Detect which cell encompasses the target text, then output its [x, y] center coordinate. 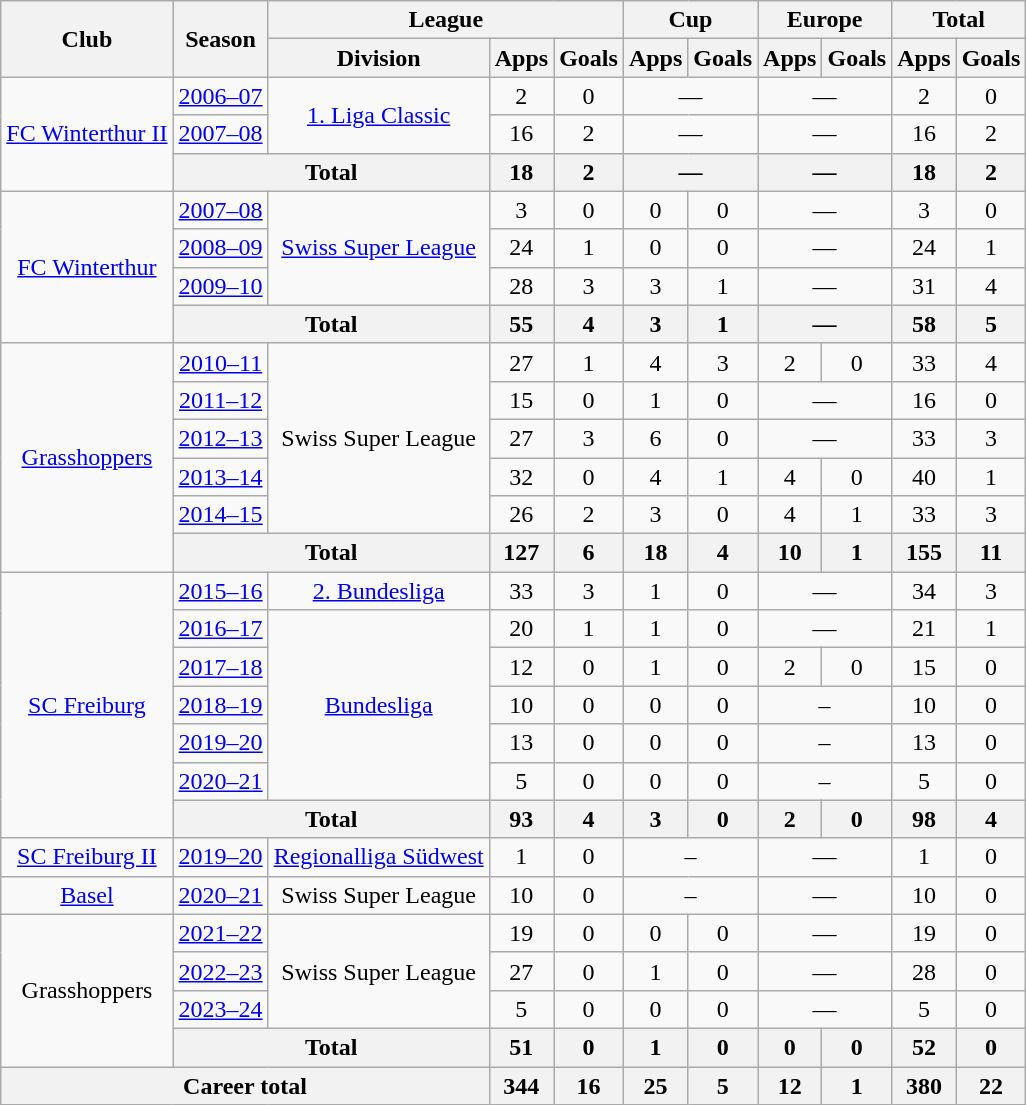
Europe [825, 20]
FC Winterthur II [87, 134]
2013–14 [220, 477]
2010–11 [220, 362]
Division [378, 58]
Season [220, 39]
1. Liga Classic [378, 115]
127 [521, 553]
32 [521, 477]
Cup [690, 20]
2021–22 [220, 933]
2008–09 [220, 248]
2023–24 [220, 1009]
Club [87, 39]
31 [924, 286]
SC Freiburg II [87, 857]
2014–15 [220, 515]
Career total [245, 1085]
2017–18 [220, 667]
55 [521, 324]
58 [924, 324]
SC Freiburg [87, 705]
FC Winterthur [87, 267]
51 [521, 1047]
93 [521, 819]
22 [991, 1085]
2015–16 [220, 591]
2012–13 [220, 438]
155 [924, 553]
2016–17 [220, 629]
25 [655, 1085]
21 [924, 629]
11 [991, 553]
2022–23 [220, 971]
34 [924, 591]
26 [521, 515]
2. Bundesliga [378, 591]
2011–12 [220, 400]
380 [924, 1085]
Bundesliga [378, 705]
52 [924, 1047]
20 [521, 629]
Regionalliga Südwest [378, 857]
2006–07 [220, 96]
League [446, 20]
40 [924, 477]
2009–10 [220, 286]
2018–19 [220, 705]
344 [521, 1085]
98 [924, 819]
Basel [87, 895]
